Identify which cell holds the provided text, then report its [x, y] central coordinate. 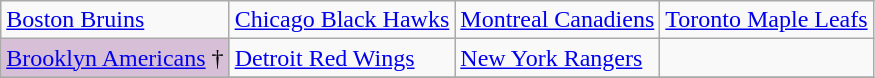
Boston Bruins [115, 20]
Chicago Black Hawks [342, 20]
Montreal Canadiens [558, 20]
Toronto Maple Leafs [766, 20]
Brooklyn Americans † [115, 58]
New York Rangers [558, 58]
Detroit Red Wings [342, 58]
